Scan for the cell matching the given text and deliver its [X, Y] coordinate at center. 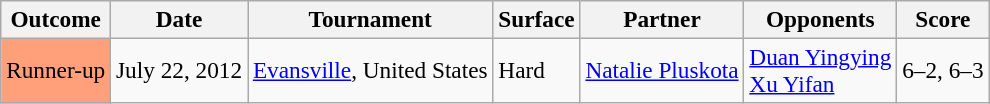
Outcome [56, 19]
Score [943, 19]
Date [180, 19]
Runner-up [56, 70]
Evansville, United States [370, 70]
Duan Yingying Xu Yifan [820, 70]
Natalie Pluskota [662, 70]
Opponents [820, 19]
July 22, 2012 [180, 70]
Tournament [370, 19]
Partner [662, 19]
Hard [536, 70]
6–2, 6–3 [943, 70]
Surface [536, 19]
